Search for the cell housing the specified text and yield its [X, Y] center coordinate. 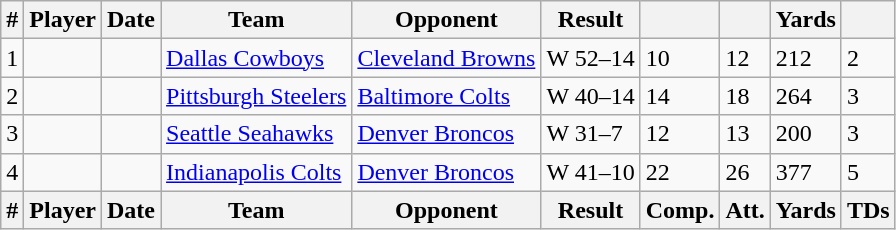
14 [680, 96]
Indianapolis Colts [256, 172]
Cleveland Browns [446, 58]
22 [680, 172]
Comp. [680, 210]
Pittsburgh Steelers [256, 96]
Baltimore Colts [446, 96]
4 [12, 172]
1 [12, 58]
5 [868, 172]
Dallas Cowboys [256, 58]
W 41–10 [590, 172]
Seattle Seahawks [256, 134]
13 [745, 134]
377 [806, 172]
264 [806, 96]
TDs [868, 210]
18 [745, 96]
Att. [745, 210]
200 [806, 134]
W 52–14 [590, 58]
26 [745, 172]
10 [680, 58]
212 [806, 58]
W 40–14 [590, 96]
W 31–7 [590, 134]
